Capture the cell that displays the provided text and extract its [x, y] central coordinate. 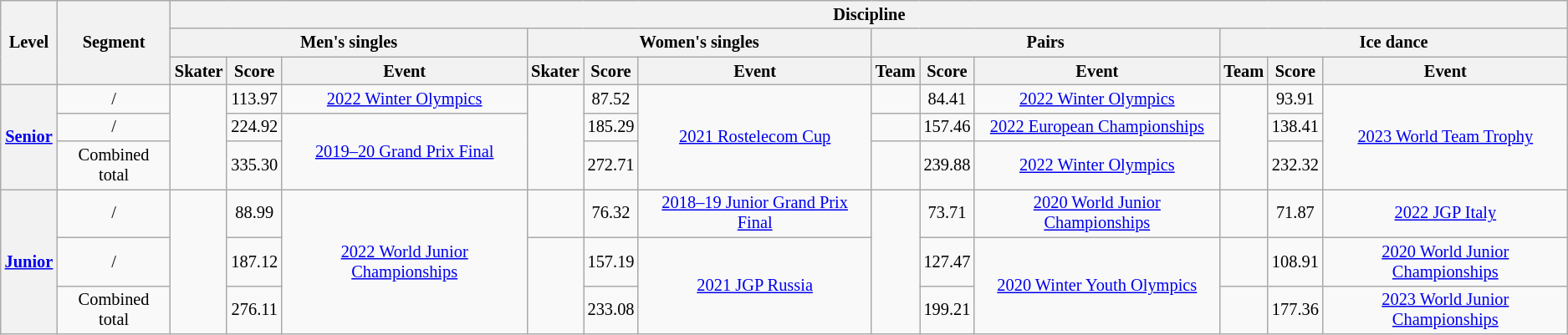
Pairs [1045, 43]
84.41 [947, 99]
88.99 [254, 213]
157.46 [947, 127]
138.41 [1295, 127]
185.29 [611, 127]
93.91 [1295, 99]
2023 World Team Trophy [1445, 137]
199.21 [947, 310]
Level [28, 42]
232.32 [1295, 165]
Women's singles [699, 43]
108.91 [1295, 261]
Junior [28, 261]
Segment [114, 42]
276.11 [254, 310]
76.32 [611, 213]
157.19 [611, 261]
233.08 [611, 310]
335.30 [254, 165]
71.87 [1295, 213]
224.92 [254, 127]
127.47 [947, 261]
Ice dance [1393, 43]
Discipline [870, 14]
272.71 [611, 165]
73.71 [947, 213]
2022 World Junior Championships [405, 261]
239.88 [947, 165]
Senior [28, 137]
187.12 [254, 261]
2022 European Championships [1097, 127]
2020 Winter Youth Olympics [1097, 286]
177.36 [1295, 310]
113.97 [254, 99]
2021 Rostelecom Cup [754, 137]
2019–20 Grand Prix Final [405, 150]
87.52 [611, 99]
2022 JGP Italy [1445, 213]
2023 World Junior Championships [1445, 310]
Men's singles [349, 43]
2018–19 Junior Grand Prix Final [754, 213]
2021 JGP Russia [754, 286]
